For the text-containing cell, return its midpoint in [X, Y] coordinate format. 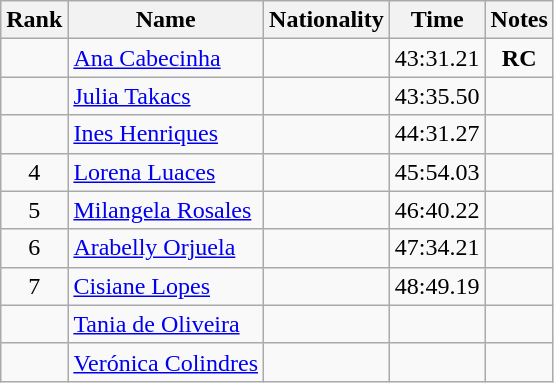
44:31.27 [437, 134]
Ana Cabecinha [166, 58]
Rank [34, 20]
RC [519, 58]
Tania de Oliveira [166, 324]
45:54.03 [437, 172]
Time [437, 20]
Julia Takacs [166, 96]
48:49.19 [437, 286]
Name [166, 20]
43:31.21 [437, 58]
Milangela Rosales [166, 210]
5 [34, 210]
Lorena Luaces [166, 172]
Verónica Colindres [166, 362]
Notes [519, 20]
Arabelly Orjuela [166, 248]
46:40.22 [437, 210]
Ines Henriques [166, 134]
Nationality [327, 20]
4 [34, 172]
43:35.50 [437, 96]
47:34.21 [437, 248]
7 [34, 286]
6 [34, 248]
Cisiane Lopes [166, 286]
